Search for the cell housing the specified text and yield its [x, y] center coordinate. 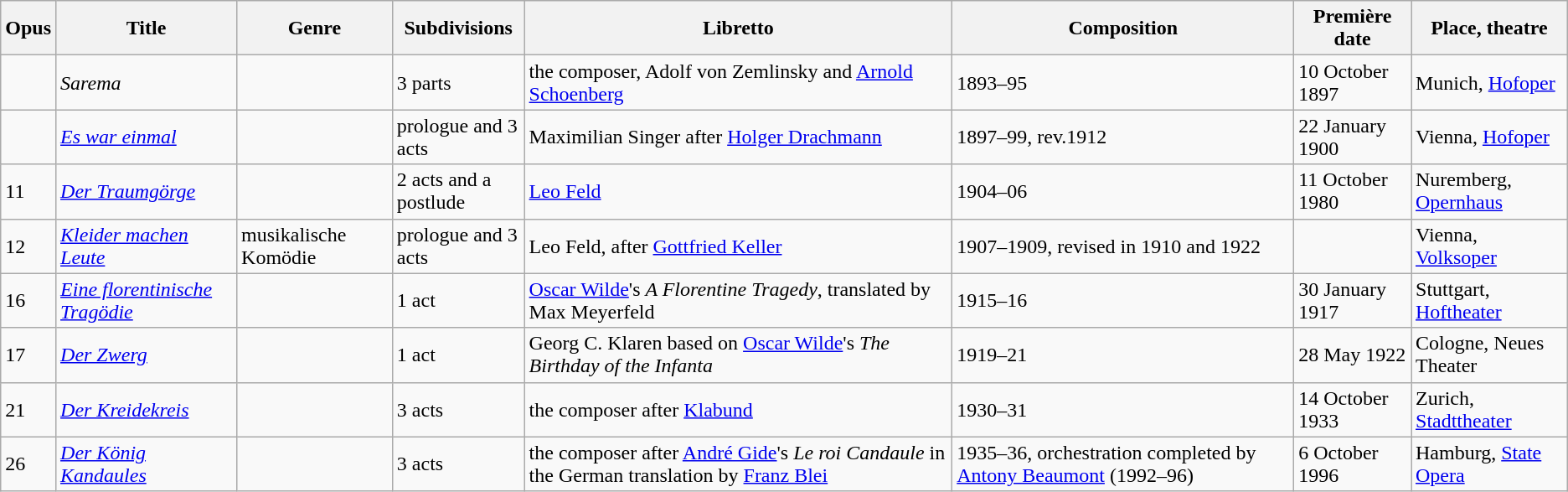
2 acts and a postlude [458, 191]
Der Zwerg [147, 355]
Der König Kandaules [147, 464]
6 October 1996 [1353, 464]
Libretto [739, 28]
12 [28, 246]
musikalische Komödie [315, 246]
22 January 1900 [1353, 137]
1893–95 [1123, 82]
the composer after André Gide's Le roi Candaule in the German translation by Franz Blei [739, 464]
Eine florentinische Tragödie [147, 300]
Leo Feld [739, 191]
3 parts [458, 82]
the composer, Adolf von Zemlinsky and Arnold Schoenberg [739, 82]
Stuttgart, Hoftheater [1489, 300]
Sub­divisions [458, 28]
Place, theatre [1489, 28]
10 October 1897 [1353, 82]
Composition [1123, 28]
Genre [315, 28]
Kleider machen Leute [147, 246]
Opus [28, 28]
the composer after Klabund [739, 409]
Oscar Wilde's A Florentine Tragedy, translated by Max Meyerfeld [739, 300]
Première date [1353, 28]
30 January 1917 [1353, 300]
1915–16 [1123, 300]
1897–99, rev.1912 [1123, 137]
1935–36, orchestration completed by Antony Beaumont (1992–96) [1123, 464]
26 [28, 464]
1904–06 [1123, 191]
Cologne, Neues Theater [1489, 355]
1919–21 [1123, 355]
14 October 1933 [1353, 409]
Hamburg, State Opera [1489, 464]
Der Traumgörge [147, 191]
Sarema [147, 82]
Leo Feld, after Gottfried Keller [739, 246]
1930–31 [1123, 409]
11 [28, 191]
11 October 1980 [1353, 191]
Zurich, Stadttheater [1489, 409]
Vienna, Volksoper [1489, 246]
Title [147, 28]
Es war einmal [147, 137]
17 [28, 355]
28 May 1922 [1353, 355]
16 [28, 300]
Nuremberg, Opernhaus [1489, 191]
Der Kreidekreis [147, 409]
1907–1909, revised in 1910 and 1922 [1123, 246]
Vienna, Hofoper [1489, 137]
Maximilian Singer after Holger Drachmann [739, 137]
21 [28, 409]
Munich, Hofoper [1489, 82]
Georg C. Klaren based on Oscar Wilde's The Birthday of the Infanta [739, 355]
